Provide the (X, Y) coordinate of the cell's center where the given text is located.  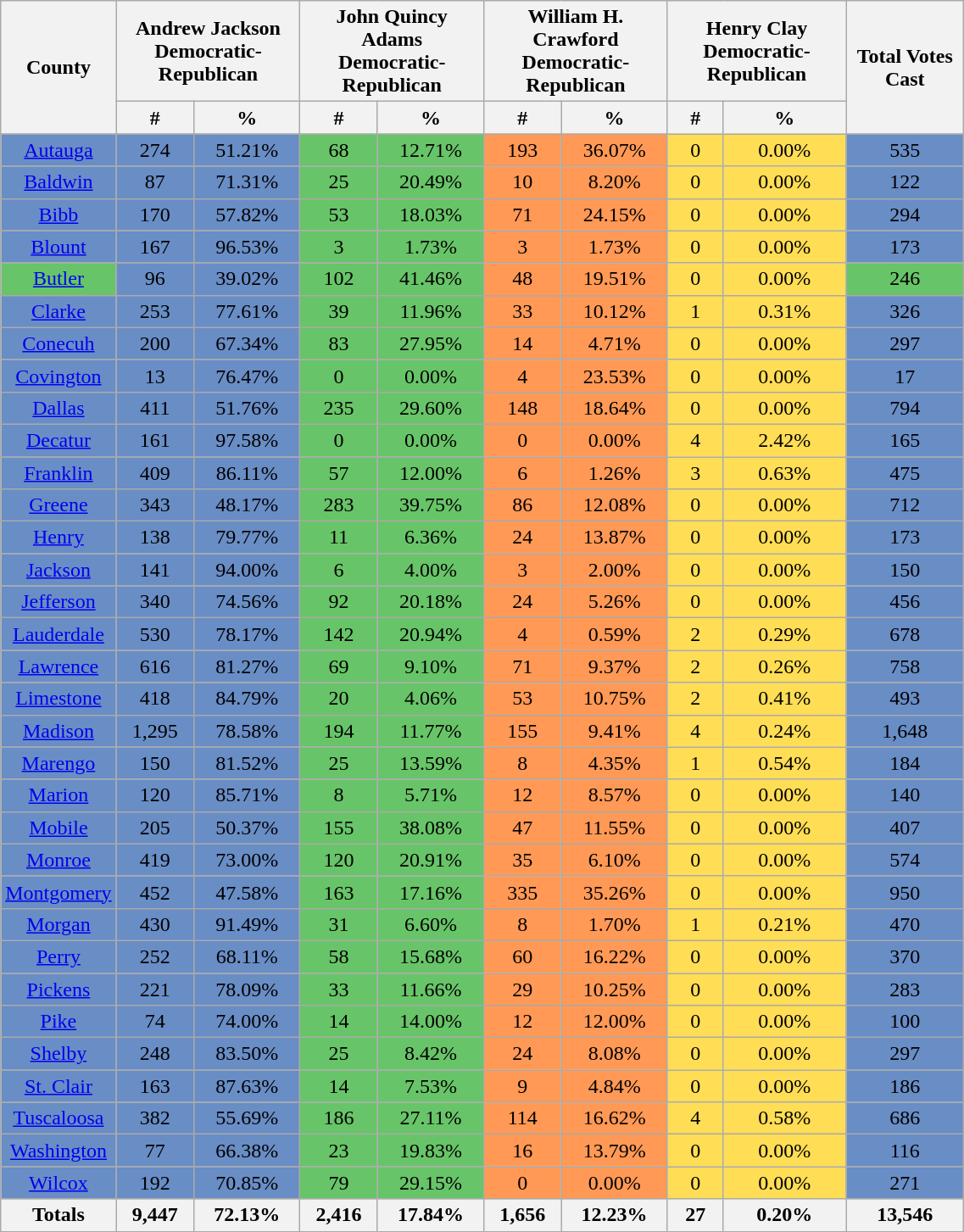
38.08% (431, 828)
79.77% (248, 538)
12.71% (431, 150)
1,648 (905, 731)
Blount (59, 247)
194 (339, 731)
51.76% (248, 408)
Pike (59, 1022)
39 (339, 311)
51.21% (248, 150)
165 (905, 440)
83 (339, 343)
17.84% (431, 1215)
Tuscaloosa (59, 1118)
430 (154, 924)
70.85% (248, 1183)
86 (522, 505)
68.11% (248, 956)
83.50% (248, 1054)
253 (154, 311)
712 (905, 505)
48.17% (248, 505)
246 (905, 279)
87 (154, 182)
57.82% (248, 215)
4.06% (431, 699)
138 (154, 538)
161 (154, 440)
87.63% (248, 1086)
343 (154, 505)
60 (522, 956)
8.20% (614, 182)
1,656 (522, 1215)
6.10% (614, 860)
10.25% (614, 990)
29.15% (431, 1183)
67.34% (248, 343)
77.61% (248, 311)
35.26% (614, 892)
6.60% (431, 924)
24.15% (614, 215)
114 (522, 1118)
141 (154, 570)
Lawrence (59, 666)
5.26% (614, 602)
County (59, 68)
13,546 (905, 1215)
47 (522, 828)
Monroe (59, 860)
47.58% (248, 892)
758 (905, 666)
91.49% (248, 924)
10 (522, 182)
Madison (59, 731)
193 (522, 150)
78.58% (248, 731)
78.17% (248, 634)
0.24% (785, 731)
9.41% (614, 731)
12.23% (614, 1215)
192 (154, 1183)
96.53% (248, 247)
9 (522, 1086)
Limestone (59, 699)
Dallas (59, 408)
794 (905, 408)
Autauga (59, 150)
11.77% (431, 731)
50.37% (248, 828)
81.52% (248, 763)
20 (339, 699)
19.83% (431, 1151)
950 (905, 892)
17.16% (431, 892)
16.62% (614, 1118)
74 (154, 1022)
23.53% (614, 376)
Covington (59, 376)
William H. CrawfordDemocratic-Republican (577, 51)
39.02% (248, 279)
48 (522, 279)
140 (905, 795)
18.03% (431, 215)
4.35% (614, 763)
0.59% (614, 634)
23 (339, 1151)
12.08% (614, 505)
200 (154, 343)
71.31% (248, 182)
370 (905, 956)
535 (905, 150)
122 (905, 182)
7.53% (431, 1086)
66.38% (248, 1151)
235 (339, 408)
11.55% (614, 828)
475 (905, 472)
13.87% (614, 538)
55.69% (248, 1118)
72.13% (248, 1215)
4.71% (614, 343)
11 (339, 538)
85.71% (248, 795)
411 (154, 408)
96 (154, 279)
Morgan (59, 924)
74.00% (248, 1022)
Henry (59, 538)
8.42% (431, 1054)
1.70% (614, 924)
92 (339, 602)
6.36% (431, 538)
142 (339, 634)
493 (905, 699)
68 (339, 150)
419 (154, 860)
248 (154, 1054)
16.22% (614, 956)
13 (154, 376)
616 (154, 666)
335 (522, 892)
41.46% (431, 279)
221 (154, 990)
0.58% (785, 1118)
418 (154, 699)
57 (339, 472)
0.21% (785, 924)
0.29% (785, 634)
Clarke (59, 311)
0.20% (785, 1215)
Perry (59, 956)
8.57% (614, 795)
271 (905, 1183)
17 (905, 376)
274 (154, 150)
167 (154, 247)
16 (522, 1151)
Baldwin (59, 182)
27 (695, 1215)
205 (154, 828)
39.75% (431, 505)
27.95% (431, 343)
77 (154, 1151)
29.60% (431, 408)
2.42% (785, 440)
0.31% (785, 311)
Andrew JacksonDemocratic-Republican (209, 51)
407 (905, 828)
36.07% (614, 150)
Greene (59, 505)
Marion (59, 795)
1,295 (154, 731)
686 (905, 1118)
9.37% (614, 666)
4.00% (431, 570)
0.54% (785, 763)
326 (905, 311)
Marengo (59, 763)
Henry ClayDemocratic-Republican (756, 51)
Montgomery (59, 892)
Total Votes Cast (905, 68)
409 (154, 472)
102 (339, 279)
13.79% (614, 1151)
100 (905, 1022)
184 (905, 763)
9,447 (154, 1215)
1.26% (614, 472)
470 (905, 924)
5.71% (431, 795)
456 (905, 602)
19.51% (614, 279)
Jefferson (59, 602)
0.63% (785, 472)
69 (339, 666)
79 (339, 1183)
78.09% (248, 990)
382 (154, 1118)
81.27% (248, 666)
84.79% (248, 699)
97.58% (248, 440)
18.64% (614, 408)
340 (154, 602)
94.00% (248, 570)
Wilcox (59, 1183)
116 (905, 1151)
252 (154, 956)
678 (905, 634)
74.56% (248, 602)
Butler (59, 279)
St. Clair (59, 1086)
27.11% (431, 1118)
Lauderdale (59, 634)
14.00% (431, 1022)
20.18% (431, 602)
Pickens (59, 990)
11.96% (431, 311)
Conecuh (59, 343)
35 (522, 860)
20.91% (431, 860)
11.66% (431, 990)
73.00% (248, 860)
58 (339, 956)
530 (154, 634)
0.26% (785, 666)
9.10% (431, 666)
Mobile (59, 828)
13.59% (431, 763)
Decatur (59, 440)
2,416 (339, 1215)
Shelby (59, 1054)
10.75% (614, 699)
20.49% (431, 182)
Washington (59, 1151)
76.47% (248, 376)
148 (522, 408)
10.12% (614, 311)
Totals (59, 1215)
John Quincy AdamsDemocratic-Republican (392, 51)
294 (905, 215)
15.68% (431, 956)
86.11% (248, 472)
0.41% (785, 699)
574 (905, 860)
4.84% (614, 1086)
2.00% (614, 570)
31 (339, 924)
452 (154, 892)
Jackson (59, 570)
170 (154, 215)
Franklin (59, 472)
20.94% (431, 634)
29 (522, 990)
Bibb (59, 215)
8.08% (614, 1054)
